Pinpoint the cell where the given text exists, returning its (x, y) midpoint coordinate. 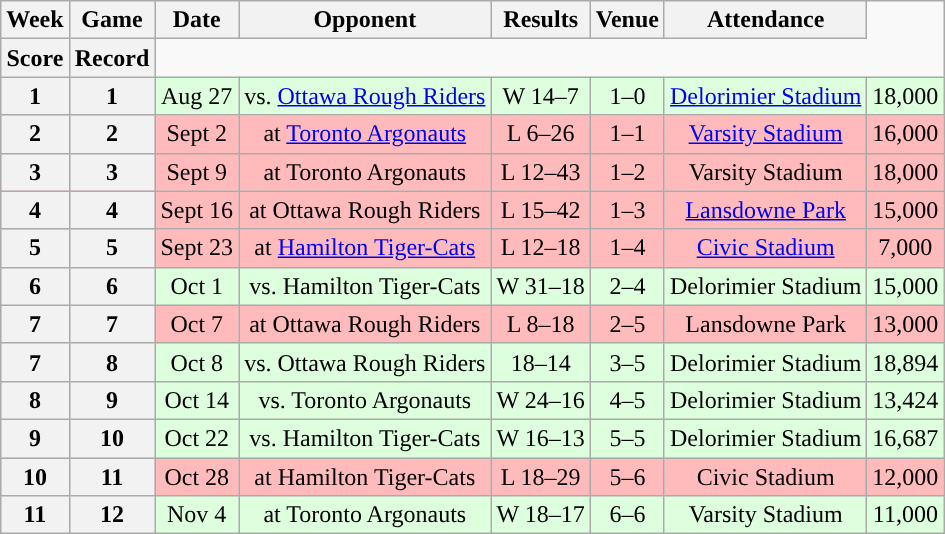
Score (35, 58)
5–6 (627, 477)
Oct 8 (197, 362)
2–5 (627, 324)
13,000 (906, 324)
Sept 2 (197, 134)
Date (197, 20)
Game (112, 20)
W 14–7 (540, 96)
3–5 (627, 362)
18,894 (906, 362)
Week (35, 20)
Oct 7 (197, 324)
4–5 (627, 400)
Results (540, 20)
L 18–29 (540, 477)
W 24–16 (540, 400)
Oct 22 (197, 438)
W 16–13 (540, 438)
16,687 (906, 438)
Sept 9 (197, 172)
Nov 4 (197, 515)
Sept 16 (197, 210)
18–14 (540, 362)
Oct 28 (197, 477)
6–6 (627, 515)
Oct 1 (197, 286)
12 (112, 515)
L 8–18 (540, 324)
12,000 (906, 477)
L 15–42 (540, 210)
Aug 27 (197, 96)
Venue (627, 20)
L 12–18 (540, 248)
1–3 (627, 210)
1–2 (627, 172)
Opponent (365, 20)
W 18–17 (540, 515)
W 31–18 (540, 286)
2–4 (627, 286)
5–5 (627, 438)
Oct 14 (197, 400)
7,000 (906, 248)
Attendance (765, 20)
16,000 (906, 134)
1–0 (627, 96)
Sept 23 (197, 248)
1–4 (627, 248)
1–1 (627, 134)
13,424 (906, 400)
L 6–26 (540, 134)
L 12–43 (540, 172)
vs. Toronto Argonauts (365, 400)
Record (112, 58)
11,000 (906, 515)
